For the text-containing cell, return its midpoint in (x, y) coordinate format. 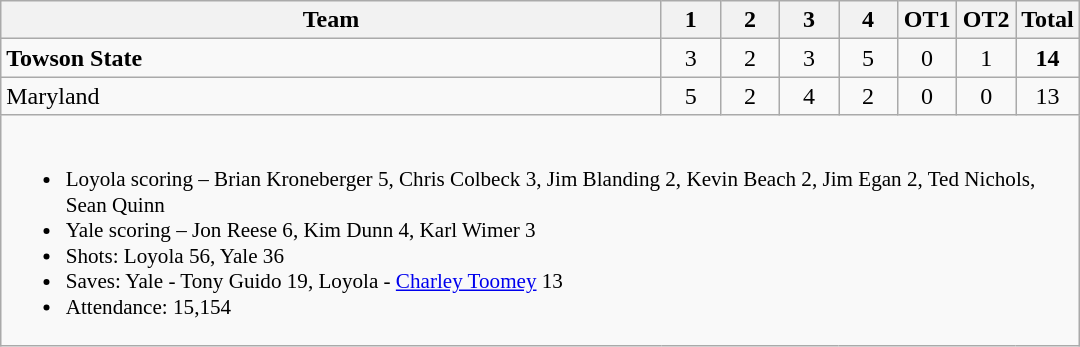
Team (332, 20)
13 (1048, 96)
Total (1048, 20)
Towson State (332, 58)
14 (1048, 58)
OT1 (928, 20)
OT2 (986, 20)
Maryland (332, 96)
